For the text-containing cell, return its midpoint in [x, y] coordinate format. 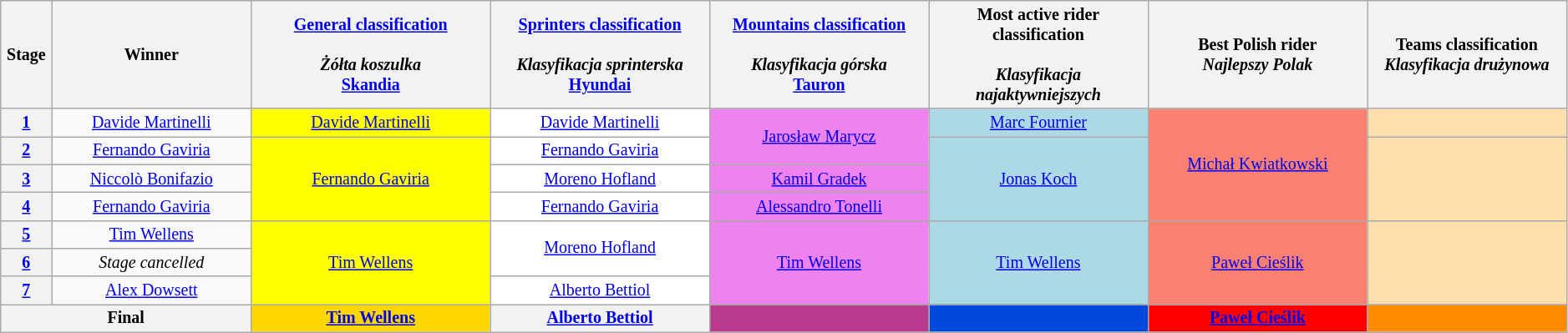
4 [27, 207]
Alessandro Tonelli [819, 207]
7 [27, 290]
Stage [27, 55]
Kamil Gradek [819, 179]
General classificationŻółta koszulkaSkandia [371, 55]
Best Polish riderNajlepszy Polak [1257, 55]
5 [27, 234]
Michał Kwiatkowski [1257, 165]
Niccolò Bonifazio [152, 179]
Winner [152, 55]
Sprinters classificationKlasyfikacja sprinterskaHyundai [600, 55]
Teams classificationKlasyfikacja drużynowa [1467, 55]
2 [27, 150]
Stage cancelled [152, 262]
Jonas Koch [1038, 179]
6 [27, 262]
3 [27, 179]
Jarosław Marycz [819, 137]
Alex Dowsett [152, 290]
Most active rider classificationKlasyfikacja najaktywniejszych [1038, 55]
Mountains classificationKlasyfikacja górskaTauron [819, 55]
1 [27, 124]
Marc Fournier [1038, 124]
Final [126, 319]
